Provide the [x, y] coordinate of the cell's center where the given text is located.  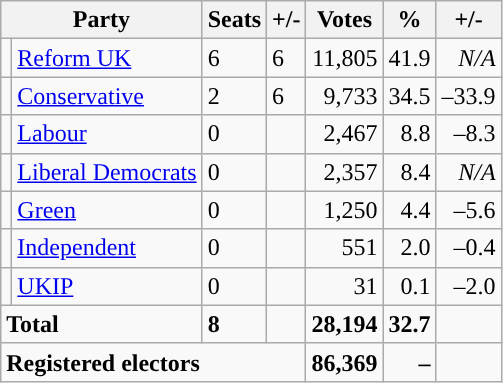
8.4 [410, 172]
Reform UK [107, 58]
0.1 [410, 286]
–2.0 [468, 286]
Total [102, 324]
2 [234, 96]
– [410, 362]
–5.6 [468, 210]
8.8 [410, 134]
Liberal Democrats [107, 172]
8 [234, 324]
28,194 [344, 324]
34.5 [410, 96]
4.4 [410, 210]
Green [107, 210]
UKIP [107, 286]
2.0 [410, 248]
86,369 [344, 362]
Votes [344, 20]
Registered electors [154, 362]
1,250 [344, 210]
9,733 [344, 96]
41.9 [410, 58]
–0.4 [468, 248]
Labour [107, 134]
31 [344, 286]
Seats [234, 20]
2,467 [344, 134]
11,805 [344, 58]
–8.3 [468, 134]
% [410, 20]
32.7 [410, 324]
Independent [107, 248]
–33.9 [468, 96]
Conservative [107, 96]
2,357 [344, 172]
551 [344, 248]
Party [102, 20]
